Find where the given text appears and provide that cell's center as (x, y) coordinate. 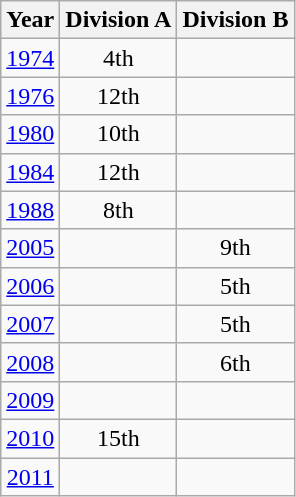
4th (118, 58)
1974 (30, 58)
Year (30, 20)
2011 (30, 477)
1980 (30, 134)
9th (236, 248)
2006 (30, 286)
8th (118, 210)
Division B (236, 20)
2010 (30, 438)
1984 (30, 172)
1976 (30, 96)
6th (236, 362)
2007 (30, 324)
15th (118, 438)
2005 (30, 248)
2008 (30, 362)
1988 (30, 210)
10th (118, 134)
2009 (30, 400)
Division A (118, 20)
